Provide the (x, y) coordinate of the cell's center where the given text is located.  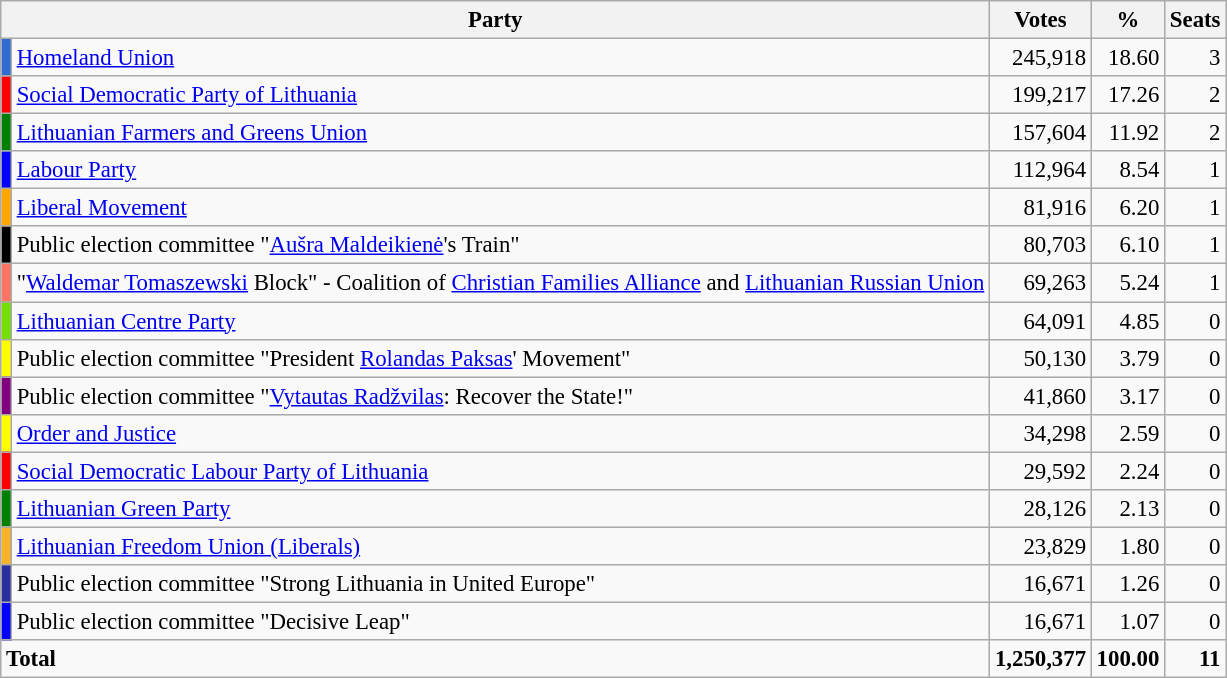
5.24 (1128, 283)
Social Democratic Party of Lithuania (500, 95)
18.60 (1128, 58)
29,592 (1041, 471)
199,217 (1041, 95)
Public election committee "Vytautas Radžvilas: Recover the State!" (500, 396)
2.59 (1128, 433)
6.20 (1128, 208)
69,263 (1041, 283)
Party (496, 20)
"Waldemar Tomaszewski Block" - Coalition of Christian Families Alliance and Lithuanian Russian Union (500, 283)
Lithuanian Centre Party (500, 321)
Lithuanian Freedom Union (Liberals) (500, 546)
23,829 (1041, 546)
1,250,377 (1041, 659)
11 (1196, 659)
Public election committee "Strong Lithuania in United Europe" (500, 584)
Public election committee "Aušra Maldeikienė's Train" (500, 245)
8.54 (1128, 170)
11.92 (1128, 133)
Total (496, 659)
2.24 (1128, 471)
100.00 (1128, 659)
81,916 (1041, 208)
Public election committee "Decisive Leap" (500, 621)
4.85 (1128, 321)
Labour Party (500, 170)
Homeland Union (500, 58)
28,126 (1041, 509)
Seats (1196, 20)
Public election committee "President Rolandas Paksas' Movement" (500, 358)
3.17 (1128, 396)
1.07 (1128, 621)
Votes (1041, 20)
1.26 (1128, 584)
Order and Justice (500, 433)
64,091 (1041, 321)
50,130 (1041, 358)
245,918 (1041, 58)
157,604 (1041, 133)
17.26 (1128, 95)
6.10 (1128, 245)
% (1128, 20)
3.79 (1128, 358)
2.13 (1128, 509)
Liberal Movement (500, 208)
41,860 (1041, 396)
112,964 (1041, 170)
Social Democratic Labour Party of Lithuania (500, 471)
Lithuanian Green Party (500, 509)
3 (1196, 58)
80,703 (1041, 245)
Lithuanian Farmers and Greens Union (500, 133)
34,298 (1041, 433)
1.80 (1128, 546)
